Scan for the cell matching the given text and deliver its [x, y] coordinate at center. 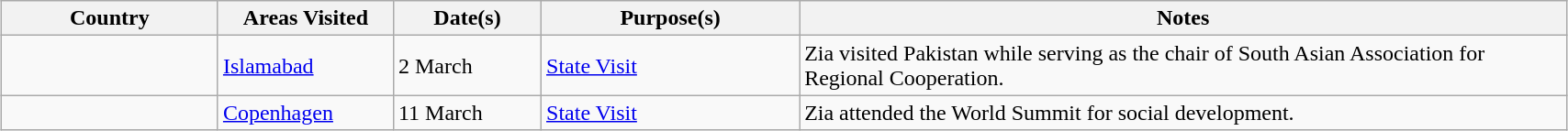
Date(s) [466, 18]
Country [109, 18]
Islamabad [305, 66]
Copenhagen [305, 113]
Zia attended the World Summit for social development. [1183, 113]
Zia visited Pakistan while serving as the chair of South Asian Association for Regional Cooperation. [1183, 66]
Areas Visited [305, 18]
2 March [466, 66]
11 March [466, 113]
Purpose(s) [670, 18]
Notes [1183, 18]
